Identify which cell holds the provided text, then report its (x, y) central coordinate. 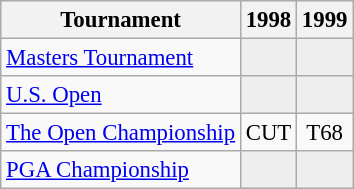
CUT (268, 133)
PGA Championship (121, 170)
1998 (268, 20)
Masters Tournament (121, 58)
Tournament (121, 20)
The Open Championship (121, 133)
1999 (325, 20)
U.S. Open (121, 95)
T68 (325, 133)
